Locate the cell with the specified text and output its (x, y) center coordinate. 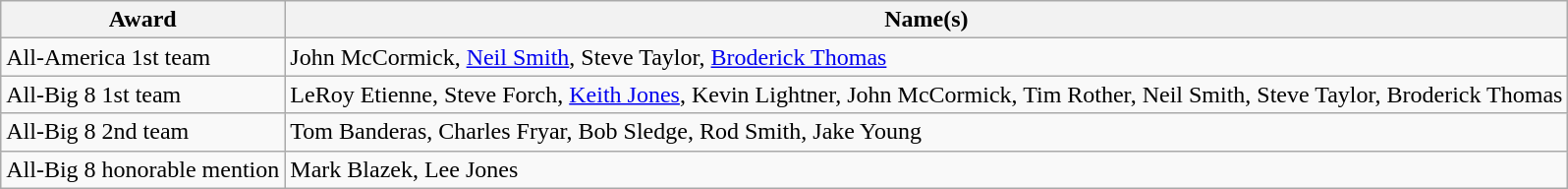
All-America 1st team (143, 57)
All-Big 8 honorable mention (143, 169)
Mark Blazek, Lee Jones (926, 169)
All-Big 8 2nd team (143, 132)
All-Big 8 1st team (143, 94)
Name(s) (926, 20)
Award (143, 20)
Tom Banderas, Charles Fryar, Bob Sledge, Rod Smith, Jake Young (926, 132)
John McCormick, Neil Smith, Steve Taylor, Broderick Thomas (926, 57)
LeRoy Etienne, Steve Forch, Keith Jones, Kevin Lightner, John McCormick, Tim Rother, Neil Smith, Steve Taylor, Broderick Thomas (926, 94)
